Return the [X, Y] coordinate for the center point of the cell that contains the specified text.  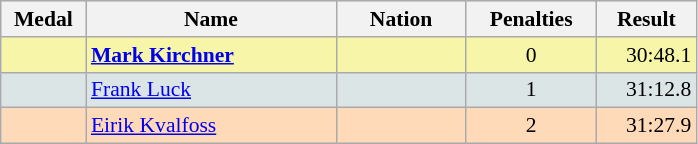
30:48.1 [646, 55]
31:12.8 [646, 90]
31:27.9 [646, 126]
Name [211, 19]
Nation [401, 19]
2 [531, 126]
Frank Luck [211, 90]
Medal [44, 19]
0 [531, 55]
Penalties [531, 19]
Mark Kirchner [211, 55]
1 [531, 90]
Eirik Kvalfoss [211, 126]
Result [646, 19]
